Provide the (X, Y) coordinate of the cell's center where the given text is located.  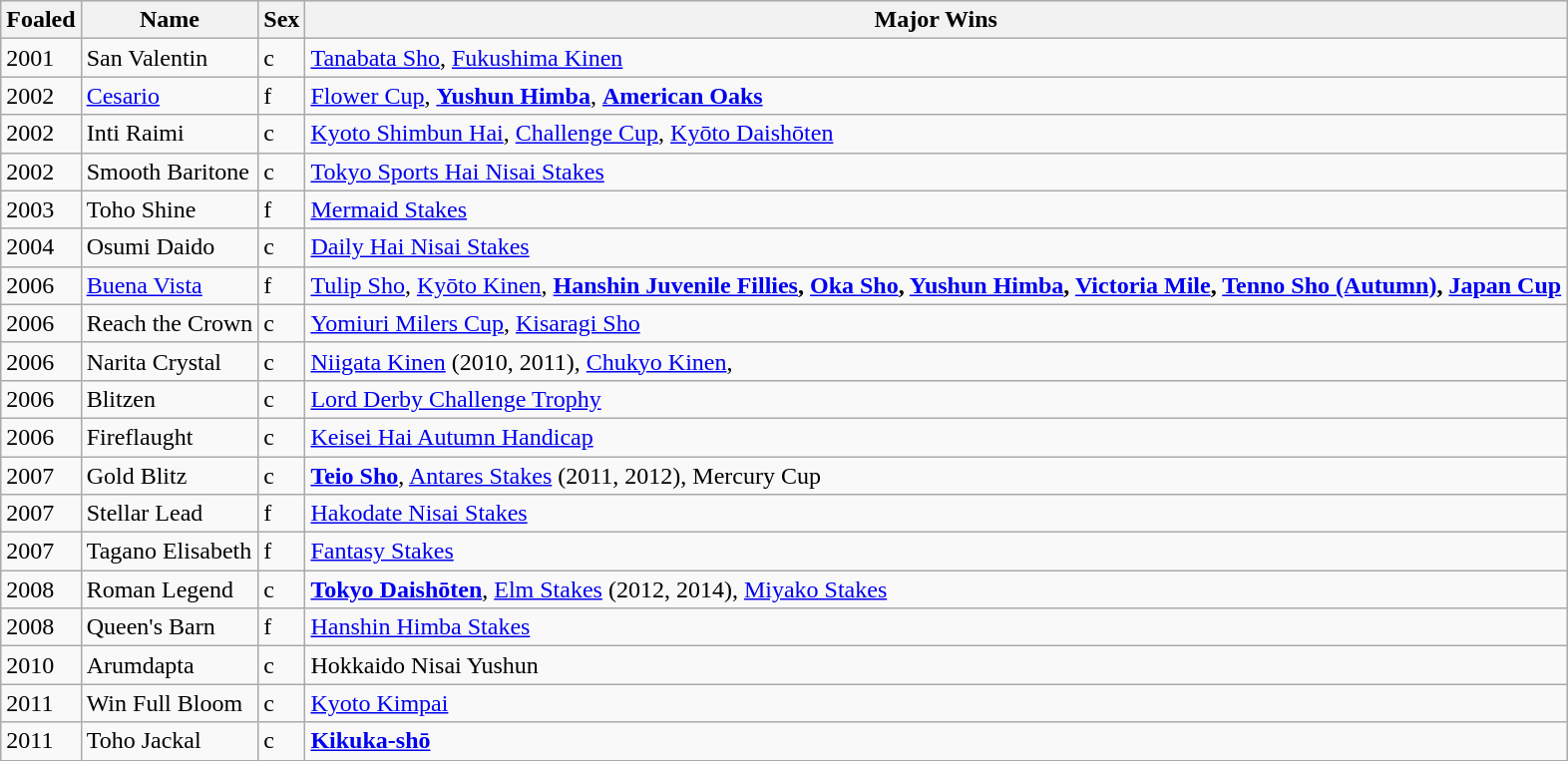
Queen's Barn (170, 627)
Kyoto Shimbun Hai, Challenge Cup, Kyōto Daishōten (936, 134)
Hanshin Himba Stakes (936, 627)
2010 (41, 665)
Narita Crystal (170, 361)
Fireflaught (170, 437)
Inti Raimi (170, 134)
Reach the Crown (170, 323)
Kikuka-shō (936, 741)
Tagano Elisabeth (170, 552)
Fantasy Stakes (936, 552)
Win Full Bloom (170, 703)
Teio Sho, Antares Stakes (2011, 2012), Mercury Cup (936, 476)
Toho Jackal (170, 741)
Hakodate Nisai Stakes (936, 514)
Stellar Lead (170, 514)
2003 (41, 209)
Tokyo Sports Hai Nisai Stakes (936, 172)
2001 (41, 58)
Daily Hai Nisai Stakes (936, 247)
Lord Derby Challenge Trophy (936, 399)
Blitzen (170, 399)
Smooth Baritone (170, 172)
Gold Blitz (170, 476)
Mermaid Stakes (936, 209)
Tanabata Sho, Fukushima Kinen (936, 58)
Kyoto Kimpai (936, 703)
Keisei Hai Autumn Handicap (936, 437)
Tokyo Daishōten, Elm Stakes (2012, 2014), Miyako Stakes (936, 589)
2004 (41, 247)
Buena Vista (170, 285)
Name (170, 20)
Niigata Kinen (2010, 2011), Chukyo Kinen, (936, 361)
Cesario (170, 96)
Roman Legend (170, 589)
Tulip Sho, Kyōto Kinen, Hanshin Juvenile Fillies, Oka Sho, Yushun Himba, Victoria Mile, Tenno Sho (Autumn), Japan Cup (936, 285)
Flower Cup, Yushun Himba, American Oaks (936, 96)
San Valentin (170, 58)
Yomiuri Milers Cup, Kisaragi Sho (936, 323)
Toho Shine (170, 209)
Foaled (41, 20)
Hokkaido Nisai Yushun (936, 665)
Sex (281, 20)
Arumdapta (170, 665)
Osumi Daido (170, 247)
Major Wins (936, 20)
